Locate the cell with the specified text and output its (X, Y) center coordinate. 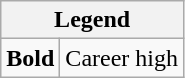
Bold (30, 58)
Career high (122, 58)
Legend (92, 20)
